Determine the (X, Y) coordinate at the center of the cell enclosing the given text.  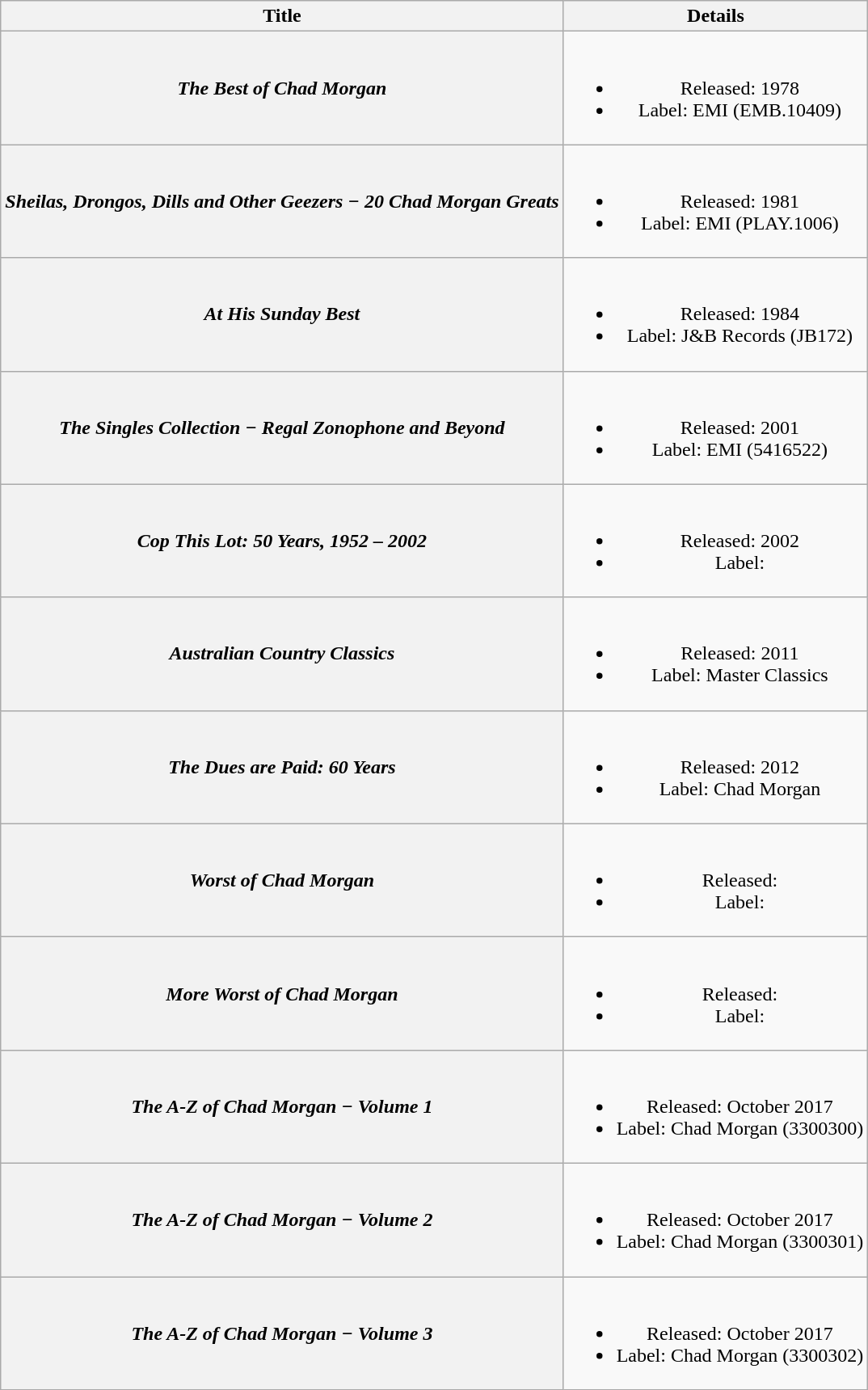
The A-Z of Chad Morgan − Volume 2 (282, 1219)
Released: October 2017Label: Chad Morgan (3300300) (716, 1106)
Sheilas, Drongos, Dills and Other Geezers − 20 Chad Morgan Greats (282, 201)
Released: 2011Label: Master Classics (716, 654)
At His Sunday Best (282, 314)
Details (716, 16)
The A-Z of Chad Morgan − Volume 1 (282, 1106)
Released: 2001Label: EMI (5416522) (716, 428)
Cop This Lot: 50 Years, 1952 – 2002 (282, 541)
The Best of Chad Morgan (282, 88)
The Dues are Paid: 60 Years (282, 767)
Released: 2002Label: (716, 541)
Released: 1981Label: EMI (PLAY.1006) (716, 201)
Released: October 2017Label: Chad Morgan (3300301) (716, 1219)
Title (282, 16)
Released: 1978Label: EMI (EMB.10409) (716, 88)
The A-Z of Chad Morgan − Volume 3 (282, 1333)
Released: 2012Label: Chad Morgan (716, 767)
Worst of Chad Morgan (282, 880)
More Worst of Chad Morgan (282, 993)
Australian Country Classics (282, 654)
Released: October 2017Label: Chad Morgan (3300302) (716, 1333)
Released: 1984Label: J&B Records (JB172) (716, 314)
The Singles Collection − Regal Zonophone and Beyond (282, 428)
